Output the [X, Y] coordinate of the center of the cell containing the given text.  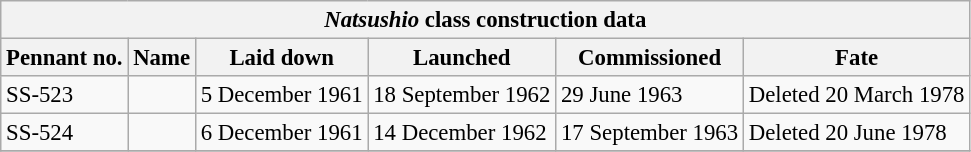
14 December 1962 [462, 133]
29 June 1963 [650, 95]
SS-523 [64, 95]
Laid down [282, 58]
17 September 1963 [650, 133]
Deleted 20 June 1978 [856, 133]
Launched [462, 58]
Commissioned [650, 58]
Pennant no. [64, 58]
Natsushio class construction data [486, 20]
5 December 1961 [282, 95]
SS-524 [64, 133]
Name [162, 58]
18 September 1962 [462, 95]
Fate [856, 58]
Deleted 20 March 1978 [856, 95]
6 December 1961 [282, 133]
